Locate the cell with the specified text and output its [x, y] center coordinate. 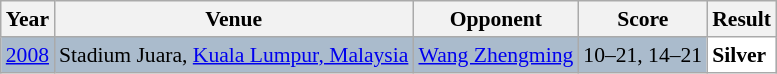
Silver [742, 55]
Venue [234, 19]
Opponent [496, 19]
Wang Zhengming [496, 55]
Year [28, 19]
Result [742, 19]
Score [642, 19]
Stadium Juara, Kuala Lumpur, Malaysia [234, 55]
2008 [28, 55]
10–21, 14–21 [642, 55]
